Search for the cell housing the specified text and yield its (X, Y) center coordinate. 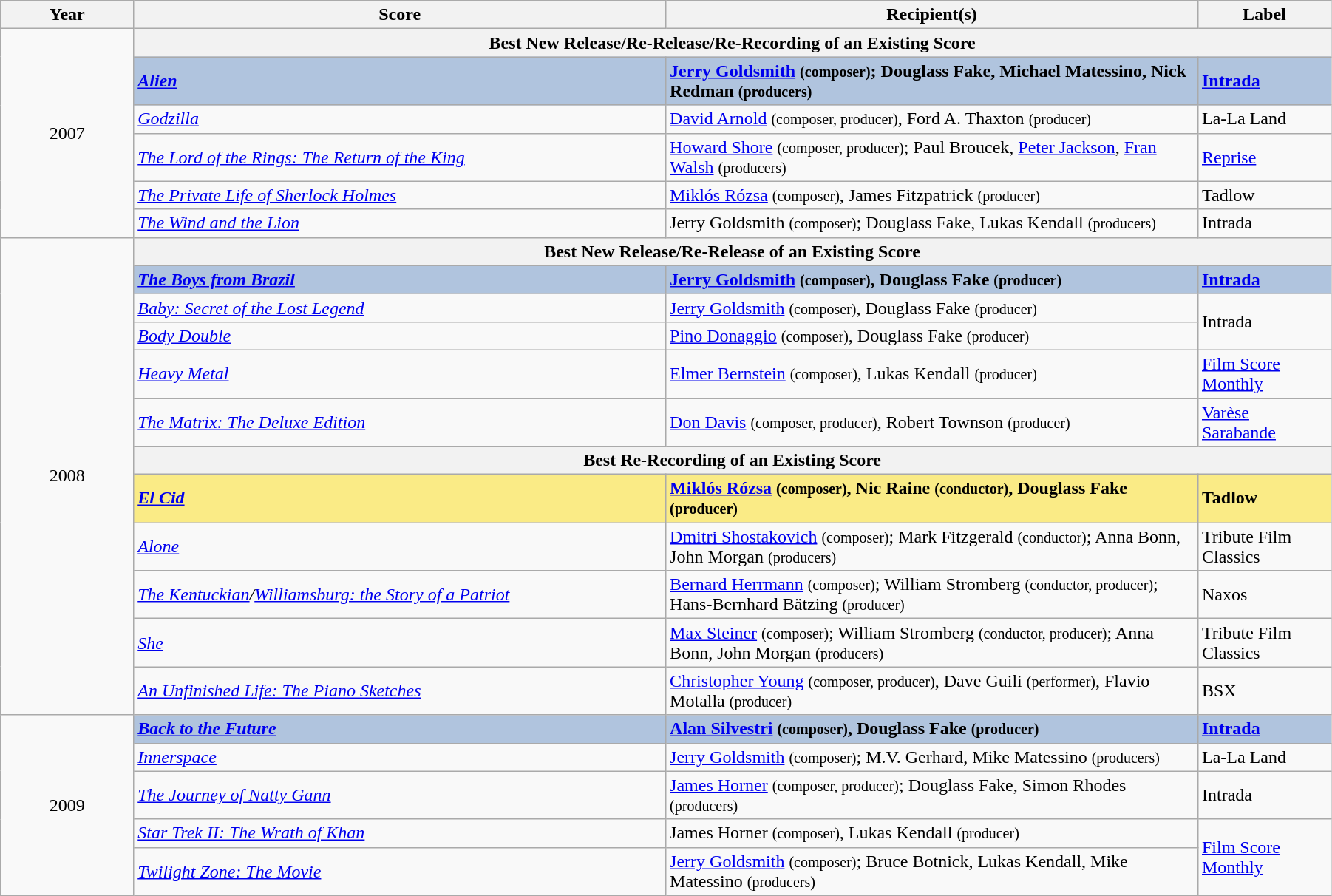
Best New Release/Re-Release of an Existing Score (733, 251)
Bernard Herrmann (composer); William Stromberg (conductor, producer); Hans-Bernhard Bätzing (producer) (932, 594)
Elmer Bernstein (composer), Lukas Kendall (producer) (932, 374)
Back to the Future (400, 729)
Godzilla (400, 119)
Body Double (400, 336)
She (400, 643)
Score (400, 15)
Jerry Goldsmith (composer); Bruce Botnick, Lukas Kendall, Mike Matessino (producers) (932, 871)
Naxos (1264, 594)
Alan Silvestri (composer), Douglass Fake (producer) (932, 729)
The Kentuckian/Williamsburg: the Story of a Patriot (400, 594)
El Cid (400, 498)
Baby: Secret of the Lost Legend (400, 308)
BSX (1264, 690)
Alone (400, 547)
Best New Release/Re-Release/Re-Recording of an Existing Score (733, 43)
James Horner (composer, producer); Douglass Fake, Simon Rhodes (producers) (932, 795)
Don Davis (composer, producer), Robert Townson (producer) (932, 421)
The Lord of the Rings: The Return of the King (400, 157)
Heavy Metal (400, 374)
Recipient(s) (932, 15)
Miklós Rózsa (composer), Nic Raine (conductor), Douglass Fake (producer) (932, 498)
Howard Shore (composer, producer); Paul Broucek, Peter Jackson, Fran Walsh (producers) (932, 157)
James Horner (composer), Lukas Kendall (producer) (932, 833)
Jerry Goldsmith (composer); Douglass Fake, Michael Matessino, Nick Redman (producers) (932, 81)
Best Re-Recording of an Existing Score (733, 461)
Jerry Goldsmith (composer); M.V. Gerhard, Mike Matessino (producers) (932, 757)
The Private Life of Sherlock Holmes (400, 195)
Alien (400, 81)
David Arnold (composer, producer), Ford A. Thaxton (producer) (932, 119)
The Matrix: The Deluxe Edition (400, 421)
2007 (67, 133)
The Journey of Natty Gann (400, 795)
An Unfinished Life: The Piano Sketches (400, 690)
Christopher Young (composer, producer), Dave Guili (performer), Flavio Motalla (producer) (932, 690)
Pino Donaggio (composer), Douglass Fake (producer) (932, 336)
Max Steiner (composer); William Stromberg (conductor, producer); Anna Bonn, John Morgan (producers) (932, 643)
Reprise (1264, 157)
Jerry Goldsmith (composer); Douglass Fake, Lukas Kendall (producers) (932, 223)
Miklós Rózsa (composer), James Fitzpatrick (producer) (932, 195)
2008 (67, 476)
Dmitri Shostakovich (composer); Mark Fitzgerald (conductor); Anna Bonn, John Morgan (producers) (932, 547)
Label (1264, 15)
Twilight Zone: The Movie (400, 871)
Varèse Sarabande (1264, 421)
The Wind and the Lion (400, 223)
2009 (67, 805)
Innerspace (400, 757)
Star Trek II: The Wrath of Khan (400, 833)
Year (67, 15)
The Boys from Brazil (400, 279)
